From the cell containing the given text, extract its center point as (x, y) coordinate. 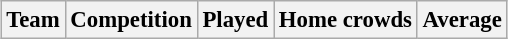
Home crowds (346, 20)
Team (33, 20)
Played (235, 20)
Competition (131, 20)
Average (462, 20)
